Return [X, Y] of the center of cell containing provided text 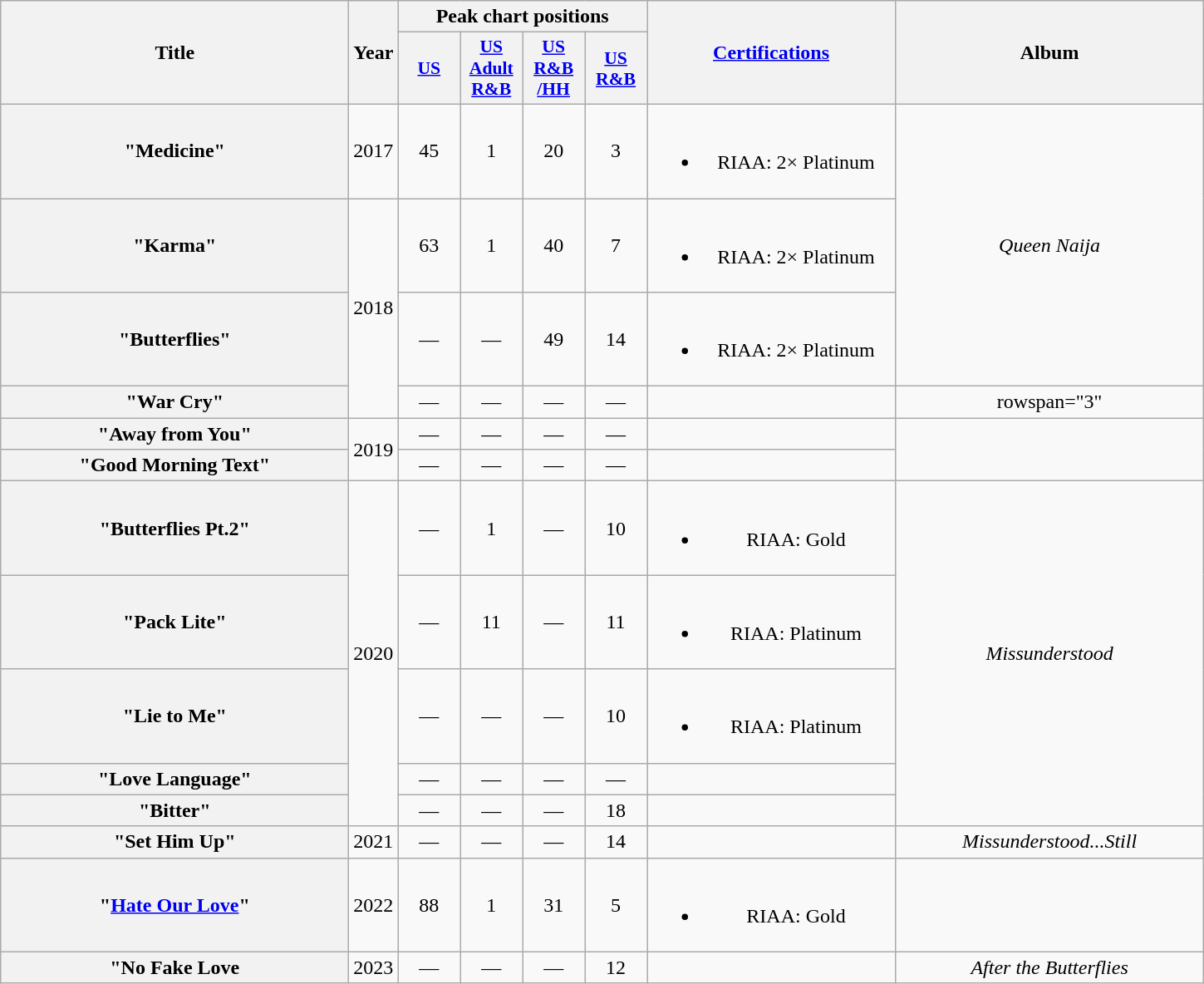
7 [617, 244]
"War Cry" [174, 402]
"Set Him Up" [174, 842]
"Good Morning Text" [174, 465]
88 [429, 904]
Peak chart positions [523, 17]
31 [553, 904]
"Pack Lite" [174, 622]
Queen Naija [1050, 244]
2021 [374, 842]
20 [553, 151]
63 [429, 244]
"Butterflies Pt.2" [174, 529]
2022 [374, 904]
2018 [374, 307]
2020 [374, 653]
2023 [374, 967]
Album [1050, 53]
rowspan="3" [1050, 402]
49 [553, 339]
"Bitter" [174, 810]
3 [617, 151]
"No Fake Love [174, 967]
18 [617, 810]
After the Butterflies [1050, 967]
Certifications [771, 53]
Missunderstood [1050, 653]
USAdultR&B [492, 68]
40 [553, 244]
"Butterflies" [174, 339]
US R&B [617, 68]
"Medicine" [174, 151]
"Away from You" [174, 434]
45 [429, 151]
12 [617, 967]
2019 [374, 450]
USR&B /HH [553, 68]
2017 [374, 151]
"Karma" [174, 244]
"Love Language" [174, 779]
"Hate Our Love" [174, 904]
5 [617, 904]
Year [374, 53]
Title [174, 53]
Missunderstood...Still [1050, 842]
"Lie to Me" [174, 716]
US [429, 68]
